Return [x, y] of the center of cell containing provided text 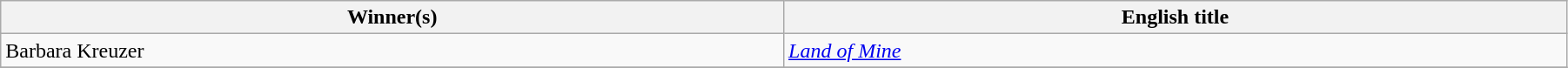
Barbara Kreuzer [392, 51]
Winner(s) [392, 17]
English title [1176, 17]
Land of Mine [1176, 51]
